Output the [X, Y] coordinate of the center of the cell containing the given text.  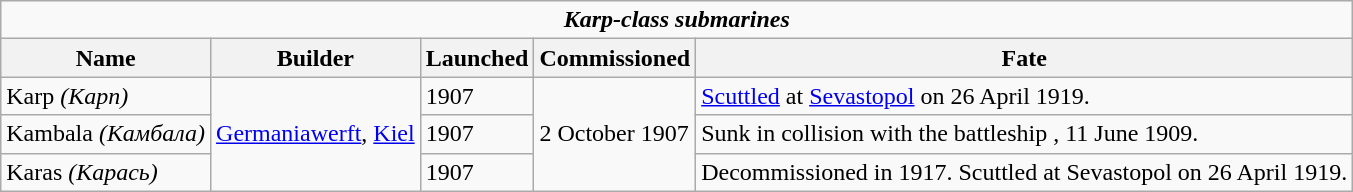
Builder [316, 58]
Fate [1024, 58]
Karp-class submarines [677, 20]
Decommissioned in 1917. Scuttled at Sevastopol on 26 April 1919. [1024, 172]
Karas (Карась) [106, 172]
Name [106, 58]
Germaniawerft, Kiel [316, 134]
Launched [477, 58]
Sunk in collision with the battleship , 11 June 1909. [1024, 134]
Kambala (Камбала) [106, 134]
2 October 1907 [615, 134]
Karp (Карп) [106, 96]
Commissioned [615, 58]
Scuttled at Sevastopol on 26 April 1919. [1024, 96]
